Return [x, y] of the center of cell containing provided text 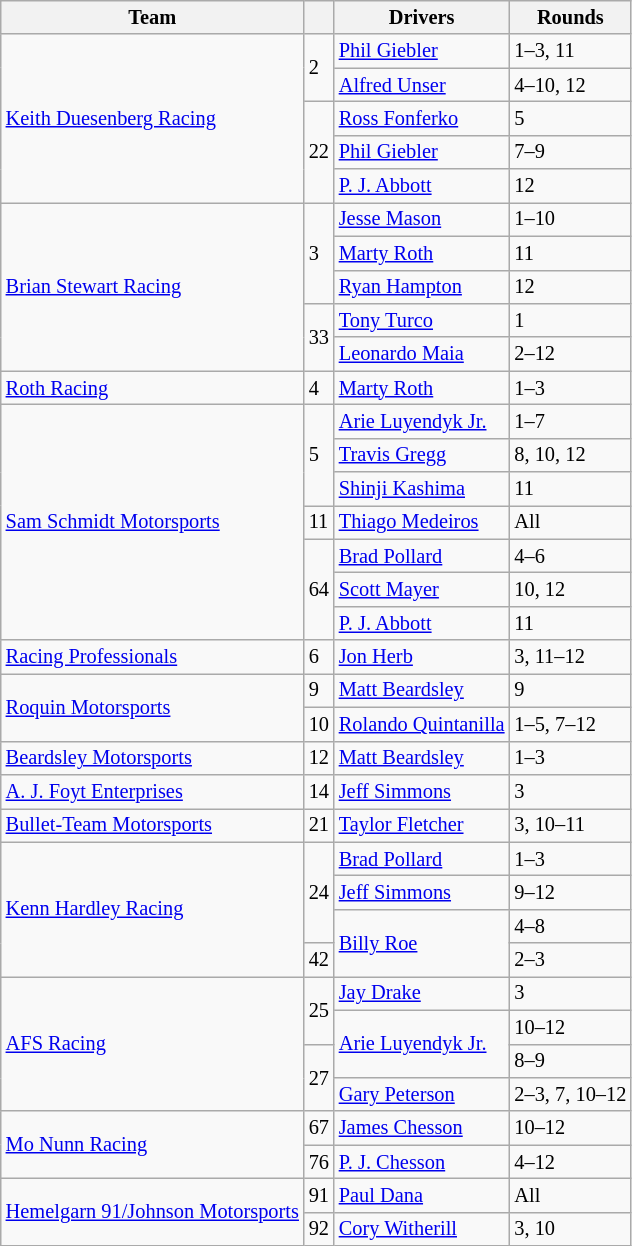
Hemelgarn 91/Johnson Motorsports [152, 1212]
Cory Witherill [422, 1229]
10 [319, 724]
3, 11–12 [570, 657]
27 [319, 1078]
Ryan Hampton [422, 287]
21 [319, 825]
9–12 [570, 892]
67 [319, 1128]
25 [319, 1010]
James Chesson [422, 1128]
Billy Roe [422, 942]
Jesse Mason [422, 219]
Roquin Motorsports [152, 706]
Sam Schmidt Motorsports [152, 522]
33 [319, 336]
Kenn Hardley Racing [152, 910]
64 [319, 590]
22 [319, 152]
2–3 [570, 960]
1 [570, 320]
4 [319, 388]
1–3, 11 [570, 51]
Bullet-Team Motorsports [152, 825]
14 [319, 791]
Rolando Quintanilla [422, 724]
Keith Duesenberg Racing [152, 118]
Alfred Unser [422, 85]
Jay Drake [422, 993]
AFS Racing [152, 1044]
91 [319, 1195]
76 [319, 1162]
Mo Nunn Racing [152, 1144]
1–10 [570, 219]
Thiago Medeiros [422, 522]
3, 10 [570, 1229]
Rounds [570, 17]
Travis Gregg [422, 455]
2–12 [570, 354]
Leonardo Maia [422, 354]
6 [319, 657]
10, 12 [570, 589]
Ross Fonferko [422, 118]
Scott Mayer [422, 589]
Team [152, 17]
7–9 [570, 152]
Paul Dana [422, 1195]
Shinji Kashima [422, 489]
1–5, 7–12 [570, 724]
8, 10, 12 [570, 455]
8–9 [570, 1061]
4–12 [570, 1162]
Jon Herb [422, 657]
Tony Turco [422, 320]
Brian Stewart Racing [152, 286]
24 [319, 892]
Roth Racing [152, 388]
2–3, 7, 10–12 [570, 1094]
92 [319, 1229]
42 [319, 960]
P. J. Chesson [422, 1162]
4–8 [570, 926]
4–10, 12 [570, 85]
Gary Peterson [422, 1094]
4–6 [570, 556]
Drivers [422, 17]
1–7 [570, 421]
Beardsley Motorsports [152, 758]
2 [319, 68]
Taylor Fletcher [422, 825]
Racing Professionals [152, 657]
3, 10–11 [570, 825]
A. J. Foyt Enterprises [152, 791]
